Search for the cell housing the specified text and yield its [x, y] center coordinate. 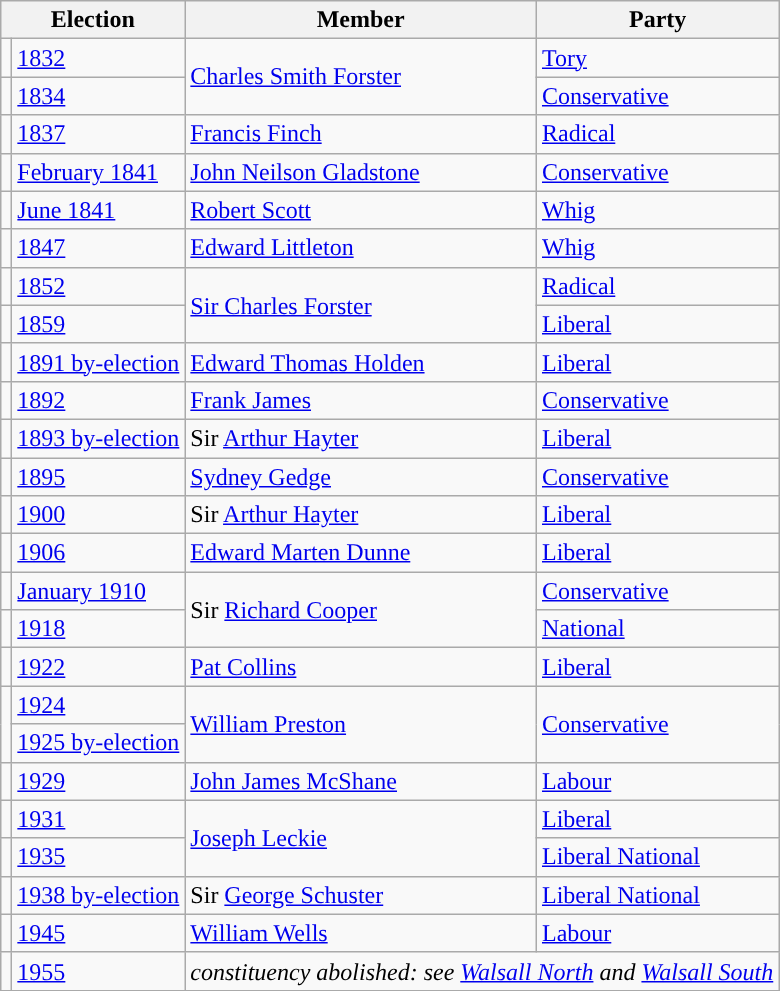
1931 [98, 819]
January 1910 [98, 591]
June 1841 [98, 210]
Edward Marten Dunne [361, 553]
Sir George Schuster [361, 895]
1893 by-election [98, 438]
Edward Thomas Holden [361, 362]
1935 [98, 857]
Sir Charles Forster [361, 305]
1900 [98, 515]
1895 [98, 477]
1929 [98, 781]
1837 [98, 134]
1938 by-election [98, 895]
Sir Richard Cooper [361, 610]
1945 [98, 933]
1925 by-election [98, 743]
1834 [98, 96]
Frank James [361, 400]
1922 [98, 667]
Robert Scott [361, 210]
1906 [98, 553]
Sydney Gedge [361, 477]
1832 [98, 58]
1847 [98, 248]
Francis Finch [361, 134]
1852 [98, 286]
Party [657, 20]
1892 [98, 400]
Joseph Leckie [361, 838]
February 1841 [98, 172]
Pat Collins [361, 667]
constituency abolished: see Walsall North and Walsall South [482, 971]
Member [361, 20]
1924 [98, 705]
John Neilson Gladstone [361, 172]
1918 [98, 629]
William Wells [361, 933]
Election [93, 20]
John James McShane [361, 781]
1955 [98, 971]
Tory [657, 58]
William Preston [361, 724]
National [657, 629]
Charles Smith Forster [361, 77]
1891 by-election [98, 362]
Edward Littleton [361, 248]
1859 [98, 324]
